For the text-containing cell, return its midpoint in (X, Y) coordinate format. 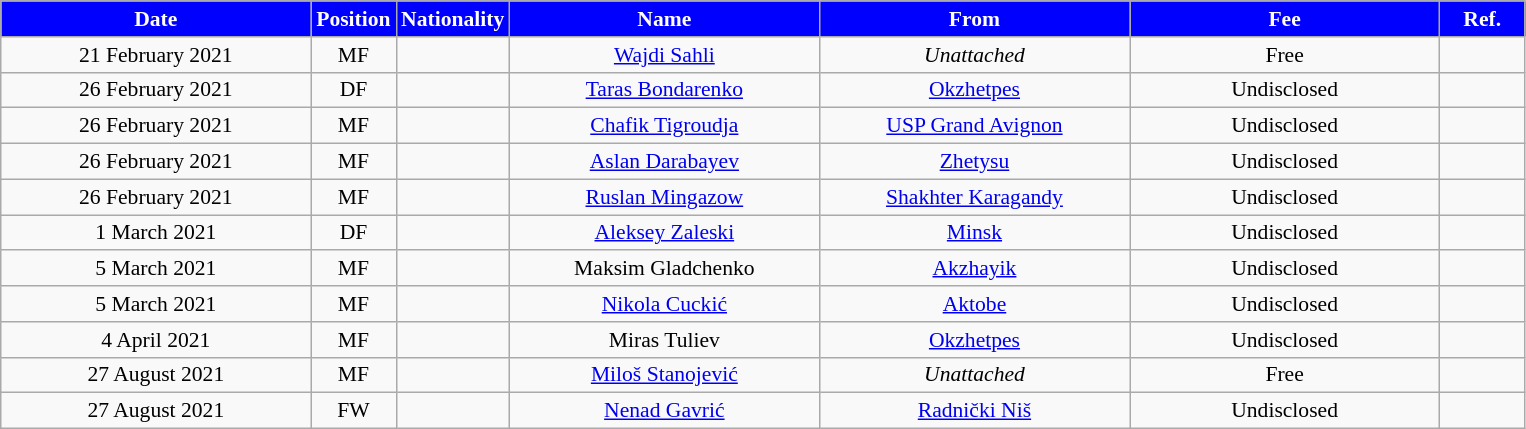
Miras Tuliev (664, 340)
Date (156, 19)
1 March 2021 (156, 233)
USP Grand Avignon (974, 126)
Chafik Tigroudja (664, 126)
Fee (1285, 19)
Nationality (452, 19)
Nikola Cuckić (664, 304)
Position (354, 19)
Aslan Darabayev (664, 162)
Nenad Gavrić (664, 411)
Aktobe (974, 304)
Ref. (1482, 19)
Wajdi Sahli (664, 55)
Zhetysu (974, 162)
Akzhayik (974, 269)
Miloš Stanojević (664, 375)
4 April 2021 (156, 340)
Ruslan Mingazow (664, 197)
From (974, 19)
Name (664, 19)
Aleksey Zaleski (664, 233)
FW (354, 411)
Shakhter Karagandy (974, 197)
Taras Bondarenko (664, 90)
Maksim Gladchenko (664, 269)
21 February 2021 (156, 55)
Minsk (974, 233)
Radnički Niš (974, 411)
